Return the (x, y) coordinate for the center point of the cell that contains the specified text.  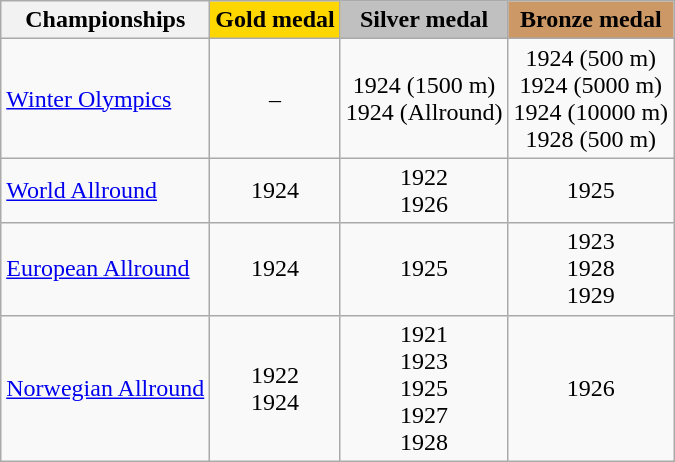
Norwegian Allround (106, 388)
Winter Olympics (106, 98)
World Allround (106, 190)
– (275, 98)
1924 (1500 m) 1924 (Allround) (424, 98)
Championships (106, 20)
1922 1926 (424, 190)
1926 (591, 388)
1921 1923 1925 1927 1928 (424, 388)
Silver medal (424, 20)
Gold medal (275, 20)
Bronze medal (591, 20)
1924 (500 m) 1924 (5000 m) 1924 (10000 m) 1928 (500 m) (591, 98)
1922 1924 (275, 388)
1923 1928 1929 (591, 269)
European Allround (106, 269)
